Locate the cell with the specified text and output its [x, y] center coordinate. 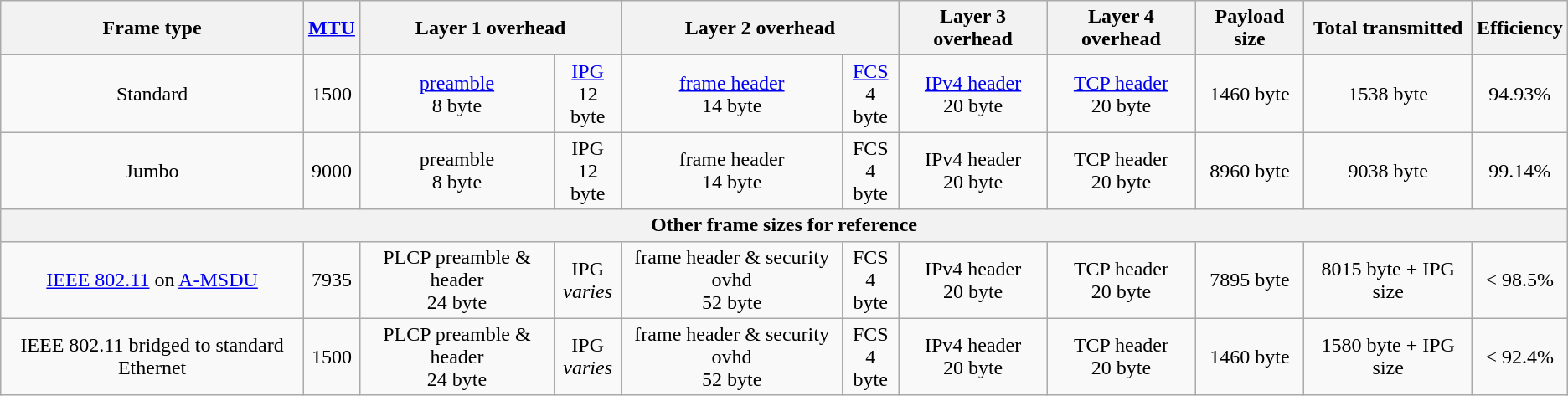
1538 byte [1389, 94]
Frame type [152, 28]
Layer 3 overhead [973, 28]
9038 byte [1389, 171]
Jumbo [152, 171]
8960 byte [1250, 171]
IEEE 802.11 on A-MSDU [152, 280]
Standard [152, 94]
7895 byte [1250, 280]
MTU [332, 28]
Layer 4 overhead [1121, 28]
IEEE 802.11 bridged to standard Ethernet [152, 357]
1580 byte + IPG size [1389, 357]
8015 byte + IPG size [1389, 280]
Layer 2 overhead [761, 28]
< 92.4% [1519, 357]
94.93% [1519, 94]
Efficiency [1519, 28]
Other frame sizes for reference [784, 225]
Payload size [1250, 28]
Layer 1 overhead [490, 28]
99.14% [1519, 171]
9000 [332, 171]
< 98.5% [1519, 280]
Total transmitted [1389, 28]
7935 [332, 280]
